Output the (x, y) coordinate of the center of the cell containing the given text.  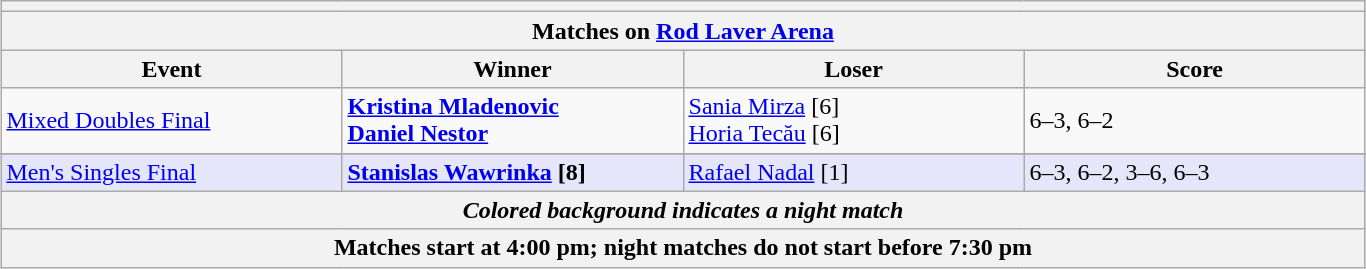
Men's Singles Final (172, 172)
Stanislas Wawrinka [8] (512, 172)
Matches on Rod Laver Arena (683, 31)
Kristina Mladenovic Daniel Nestor (512, 120)
Sania Mirza [6] Horia Tecău [6] (854, 120)
6–3, 6–2, 3–6, 6–3 (1194, 172)
Colored background indicates a night match (683, 210)
Score (1194, 69)
Mixed Doubles Final (172, 120)
Event (172, 69)
Matches start at 4:00 pm; night matches do not start before 7:30 pm (683, 248)
6–3, 6–2 (1194, 120)
Loser (854, 69)
Winner (512, 69)
Rafael Nadal [1] (854, 172)
